Find where the given text appears and provide that cell's center as (x, y) coordinate. 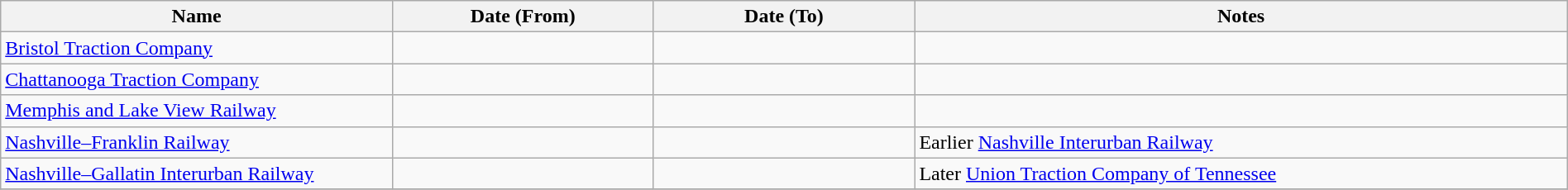
Notes (1241, 17)
Nashville–Franklin Railway (197, 142)
Bristol Traction Company (197, 48)
Date (To) (784, 17)
Chattanooga Traction Company (197, 79)
Earlier Nashville Interurban Railway (1241, 142)
Memphis and Lake View Railway (197, 111)
Later Union Traction Company of Tennessee (1241, 173)
Name (197, 17)
Nashville–Gallatin Interurban Railway (197, 173)
Date (From) (523, 17)
